Provide the (x, y) coordinate of the cell's center where the given text is located.  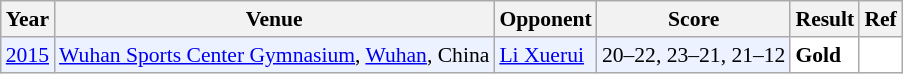
Ref (880, 19)
Score (694, 19)
Result (824, 19)
Gold (824, 55)
2015 (28, 55)
Wuhan Sports Center Gymnasium, Wuhan, China (274, 55)
Year (28, 19)
Li Xuerui (546, 55)
Venue (274, 19)
Opponent (546, 19)
20–22, 23–21, 21–12 (694, 55)
